Scan for the cell matching the given text and deliver its [X, Y] coordinate at center. 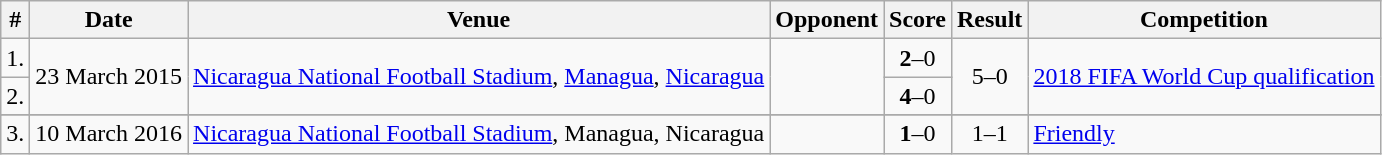
1. [16, 58]
2018 FIFA World Cup qualification [1204, 77]
10 March 2016 [109, 134]
Friendly [1204, 134]
Competition [1204, 20]
23 March 2015 [109, 77]
4–0 [918, 96]
Opponent [827, 20]
1–1 [989, 134]
Date [109, 20]
5–0 [989, 77]
Score [918, 20]
2. [16, 96]
Venue [479, 20]
2–0 [918, 58]
Result [989, 20]
# [16, 20]
1–0 [918, 134]
3. [16, 134]
